Search for the cell housing the specified text and yield its (X, Y) center coordinate. 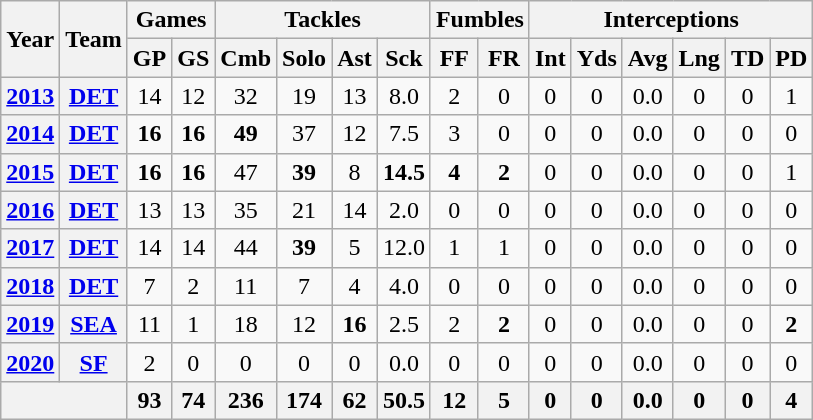
Interceptions (670, 20)
19 (304, 96)
Year (30, 39)
2018 (30, 286)
2020 (30, 362)
8 (355, 172)
8.0 (404, 96)
7.5 (404, 134)
62 (355, 400)
50.5 (404, 400)
74 (194, 400)
32 (246, 96)
2015 (30, 172)
4.0 (404, 286)
Ast (355, 58)
Avg (648, 58)
Solo (304, 58)
SEA (94, 324)
Int (550, 58)
12.0 (404, 248)
2017 (30, 248)
93 (149, 400)
Cmb (246, 58)
174 (304, 400)
TD (747, 58)
SF (94, 362)
2.0 (404, 210)
FR (504, 58)
37 (304, 134)
47 (246, 172)
GS (194, 58)
FF (454, 58)
2016 (30, 210)
Yds (596, 58)
PD (792, 58)
21 (304, 210)
14.5 (404, 172)
Team (94, 39)
49 (246, 134)
2.5 (404, 324)
Sck (404, 58)
35 (246, 210)
Fumbles (480, 20)
236 (246, 400)
3 (454, 134)
2014 (30, 134)
Tackles (323, 20)
2019 (30, 324)
Lng (699, 58)
2013 (30, 96)
GP (149, 58)
Games (170, 20)
18 (246, 324)
44 (246, 248)
